Determine the (X, Y) coordinate at the center of the cell enclosing the given text.  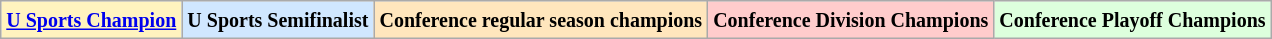
Conference Division Champions (851, 20)
Conference regular season champions (541, 20)
Conference Playoff Champions (1132, 20)
U Sports Champion (92, 20)
U Sports Semifinalist (278, 20)
